Capture the cell that displays the provided text and extract its (x, y) central coordinate. 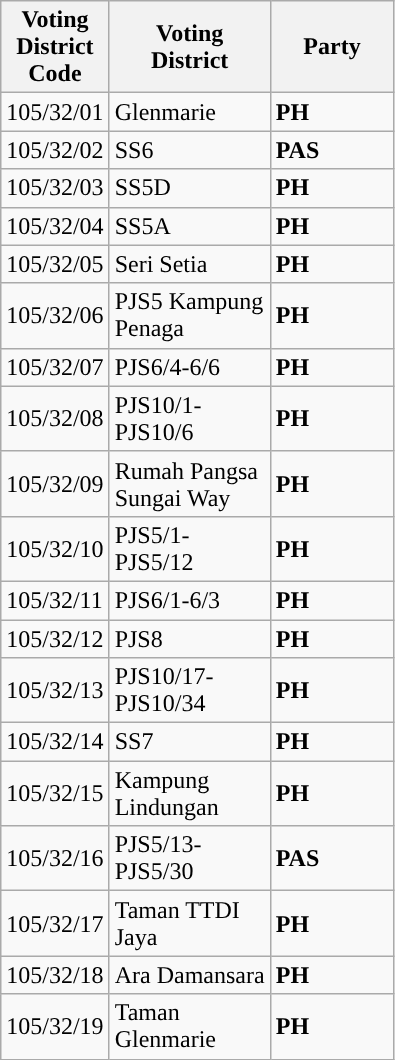
Rumah Pangsa Sungai Way (190, 484)
PJS10/1-PJS10/6 (190, 418)
Glenmarie (190, 112)
Kampung Lindungan (190, 794)
105/32/07 (55, 367)
Ara Damansara (190, 975)
Party (332, 47)
105/32/15 (55, 794)
PJS5 Kampung Penaga (190, 316)
105/32/19 (55, 1026)
105/32/12 (55, 639)
105/32/06 (55, 316)
105/32/02 (55, 150)
105/32/03 (55, 188)
105/32/05 (55, 264)
Voting District (190, 47)
105/32/08 (55, 418)
Taman Glenmarie (190, 1026)
SS5A (190, 226)
105/32/11 (55, 600)
Taman TTDI Jaya (190, 924)
Seri Setia (190, 264)
105/32/04 (55, 226)
105/32/10 (55, 548)
PJS6/1-6/3 (190, 600)
105/32/16 (55, 858)
PJS5/13-PJS5/30 (190, 858)
PJS8 (190, 639)
SS6 (190, 150)
105/32/01 (55, 112)
105/32/13 (55, 690)
PJS6/4-6/6 (190, 367)
105/32/18 (55, 975)
SS5D (190, 188)
Voting District Code (55, 47)
105/32/14 (55, 742)
SS7 (190, 742)
105/32/09 (55, 484)
PJS5/1-PJS5/12 (190, 548)
PJS10/17-PJS10/34 (190, 690)
105/32/17 (55, 924)
